Locate the cell with the specified text and output its (x, y) center coordinate. 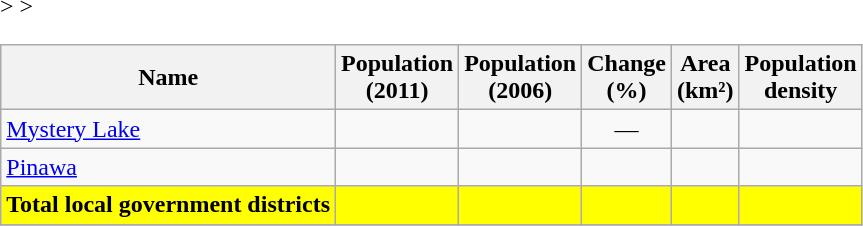
Population(2011) (398, 78)
Pinawa (168, 167)
Total local government districts (168, 205)
— (627, 129)
Populationdensity (800, 78)
Change(%) (627, 78)
Area(km²) (705, 78)
Population(2006) (520, 78)
Name (168, 78)
Mystery Lake (168, 129)
